Extract the (x, y) coordinate from the center of the cell holding the provided text.  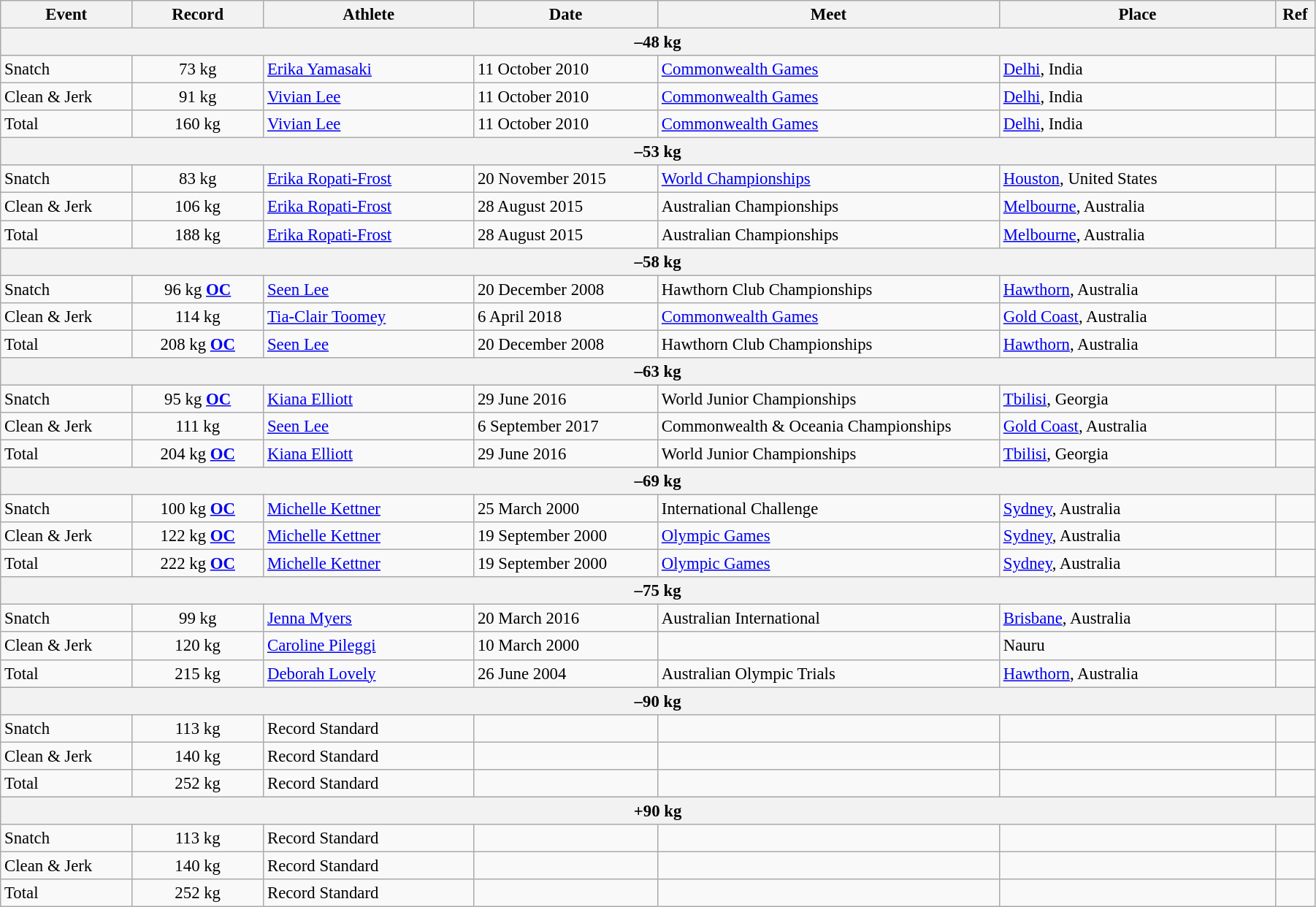
–63 kg (658, 372)
204 kg OC (198, 453)
20 March 2016 (566, 619)
111 kg (198, 426)
120 kg (198, 646)
99 kg (198, 619)
–58 kg (658, 261)
+90 kg (658, 811)
–75 kg (658, 591)
6 September 2017 (566, 426)
Brisbane, Australia (1137, 619)
Ref (1295, 15)
International Challenge (829, 509)
10 March 2000 (566, 646)
6 April 2018 (566, 316)
Nauru (1137, 646)
Caroline Pileggi (369, 646)
Australian Olympic Trials (829, 673)
188 kg (198, 234)
Houston, United States (1137, 179)
26 June 2004 (566, 673)
95 kg OC (198, 399)
208 kg OC (198, 344)
Event (66, 15)
Tia-Clair Toomey (369, 316)
20 November 2015 (566, 179)
222 kg OC (198, 564)
96 kg OC (198, 289)
25 March 2000 (566, 509)
73 kg (198, 69)
World Championships (829, 179)
Meet (829, 15)
Commonwealth & Oceania Championships (829, 426)
Place (1137, 15)
83 kg (198, 179)
–53 kg (658, 152)
Erika Yamasaki (369, 69)
–48 kg (658, 42)
Australian International (829, 619)
91 kg (198, 97)
Date (566, 15)
100 kg OC (198, 509)
160 kg (198, 124)
Jenna Myers (369, 619)
–90 kg (658, 701)
–69 kg (658, 481)
Athlete (369, 15)
215 kg (198, 673)
Deborah Lovely (369, 673)
106 kg (198, 207)
114 kg (198, 316)
Record (198, 15)
122 kg OC (198, 536)
